Locate the cell with the specified text and output its (x, y) center coordinate. 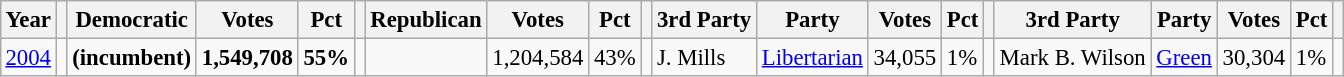
(incumbent) (132, 57)
34,055 (904, 57)
J. Mills (704, 57)
2004 (28, 57)
Democratic (132, 20)
Republican (426, 20)
43% (615, 57)
Libertarian (812, 57)
Year (28, 20)
1,549,708 (247, 57)
Mark B. Wilson (1072, 57)
55% (326, 57)
Green (1184, 57)
1,204,584 (538, 57)
30,304 (1254, 57)
